Detect which cell encompasses the target text, then output its (x, y) center coordinate. 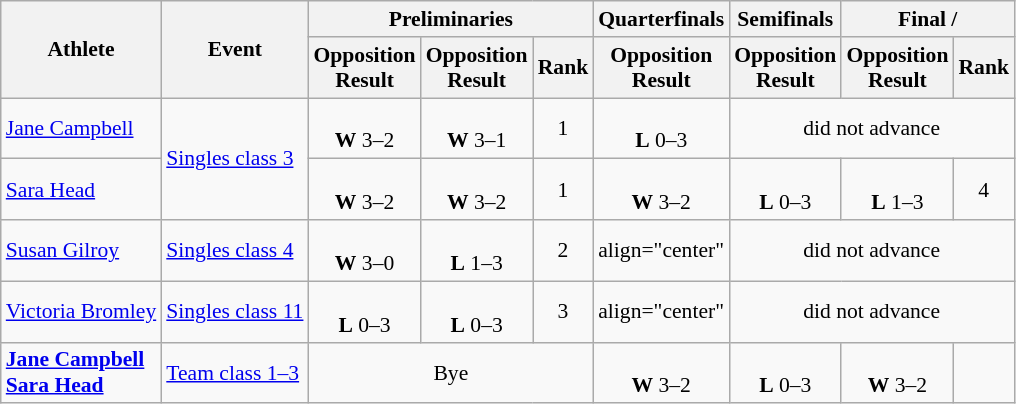
Singles class 4 (234, 250)
Athlete (81, 50)
Semifinals (785, 19)
4 (984, 190)
Sara Head (81, 190)
Jane CampbellSara Head (81, 372)
Singles class 3 (234, 159)
Preliminaries (450, 19)
Final / (928, 19)
Jane Campbell (81, 128)
Susan Gilroy (81, 250)
Singles class 11 (234, 312)
Event (234, 50)
Quarterfinals (661, 19)
Team class 1–3 (234, 372)
W 3–0 (364, 250)
2 (564, 250)
Victoria Bromley (81, 312)
Bye (450, 372)
3 (564, 312)
W 3–1 (477, 128)
